Find where the given text appears and provide that cell's center as (X, Y) coordinate. 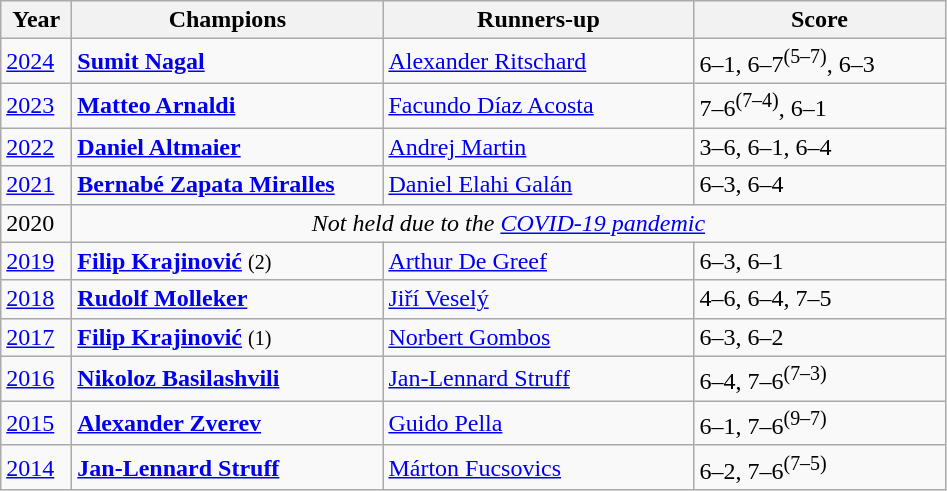
6–3, 6–2 (820, 337)
Alexander Zverev (228, 424)
2020 (36, 223)
Andrej Martin (538, 147)
Jiří Veselý (538, 299)
2023 (36, 106)
Filip Krajinović (1) (228, 337)
2024 (36, 62)
Nikoloz Basilashvili (228, 378)
6–1, 7–6(9–7) (820, 424)
2015 (36, 424)
Runners-up (538, 20)
Guido Pella (538, 424)
Daniel Altmaier (228, 147)
Facundo Díaz Acosta (538, 106)
Bernabé Zapata Miralles (228, 185)
Daniel Elahi Galán (538, 185)
6–2, 7–6(7–5) (820, 468)
Sumit Nagal (228, 62)
6–3, 6–1 (820, 261)
Not held due to the COVID-19 pandemic (508, 223)
Márton Fucsovics (538, 468)
Year (36, 20)
2014 (36, 468)
7–6(7–4), 6–1 (820, 106)
2017 (36, 337)
3–6, 6–1, 6–4 (820, 147)
6–3, 6–4 (820, 185)
2019 (36, 261)
Rudolf Molleker (228, 299)
Score (820, 20)
2016 (36, 378)
4–6, 6–4, 7–5 (820, 299)
6–4, 7–6(7–3) (820, 378)
6–1, 6–7(5–7), 6–3 (820, 62)
Matteo Arnaldi (228, 106)
Champions (228, 20)
Alexander Ritschard (538, 62)
Arthur De Greef (538, 261)
Norbert Gombos (538, 337)
2018 (36, 299)
Filip Krajinović (2) (228, 261)
2022 (36, 147)
2021 (36, 185)
